From the cell containing the given text, extract its center point as (x, y) coordinate. 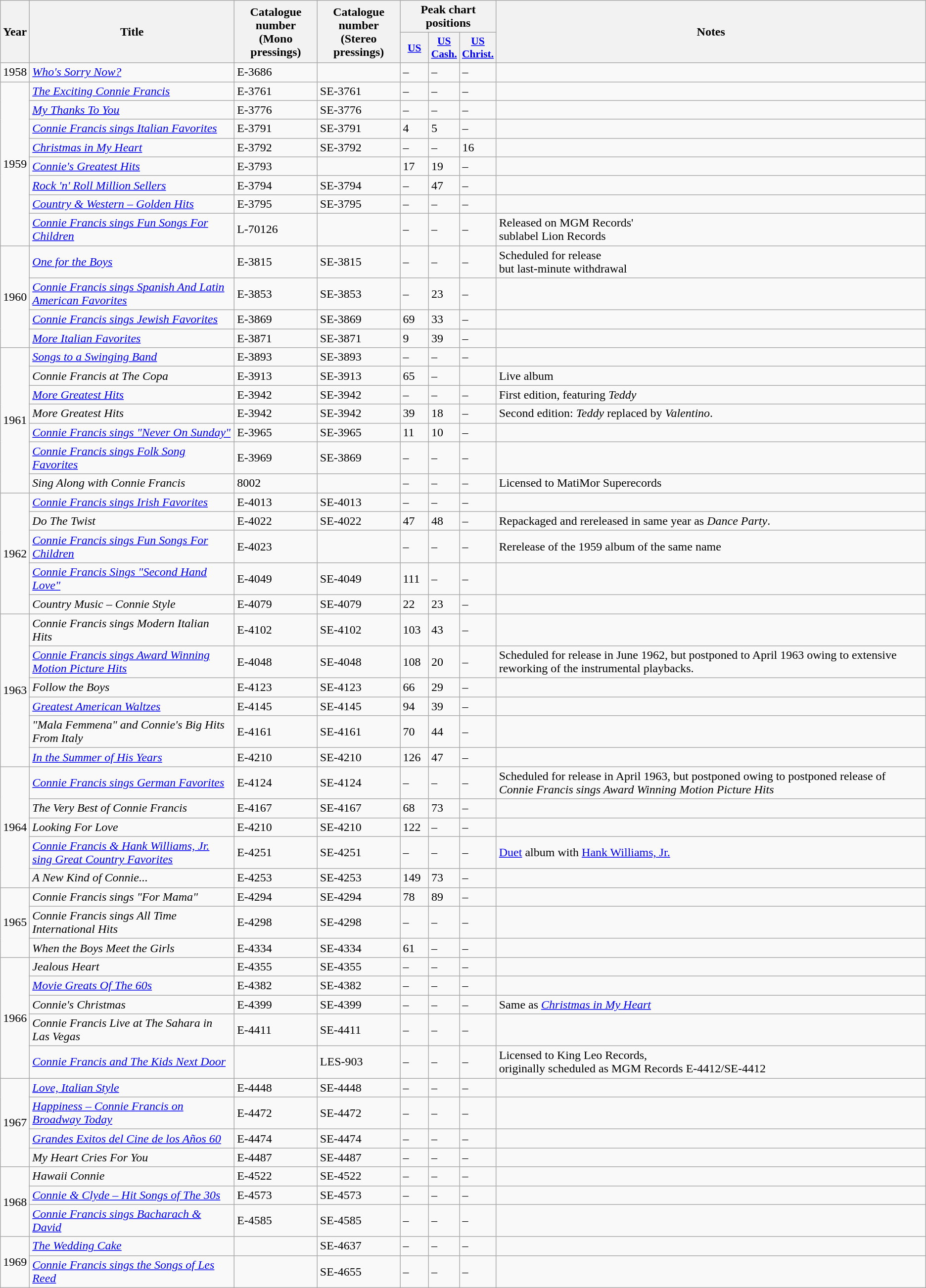
22 (415, 604)
48 (444, 521)
SE-3913 (359, 376)
1964 (15, 827)
E-3965 (276, 432)
"Mala Femmena" and Connie's Big Hits From Italy (132, 732)
E-3795 (276, 204)
E-4411 (276, 1030)
18 (444, 414)
33 (444, 320)
More Italian Favorites (132, 338)
SE-4411 (359, 1030)
L-70126 (276, 230)
SE-4487 (359, 1157)
Who's Sorry Now? (132, 72)
Hawaii Connie (132, 1176)
Scheduled for release in June 1962, but postponed to April 1963 owing to extensive reworking of the instrumental playbacks. (711, 662)
E-4102 (276, 629)
SE-4334 (359, 948)
Connie Francis sings "Never On Sunday" (132, 432)
19 (444, 166)
108 (415, 662)
122 (415, 827)
Connie Francis and The Kids Next Door (132, 1062)
Christmas in My Heart (132, 147)
SE-4123 (359, 688)
Connie Francis sings Bacharach & David (132, 1221)
SE-4573 (359, 1195)
SE-3965 (359, 432)
1960 (15, 296)
SE-4049 (359, 579)
First edition, featuring Teddy (711, 395)
126 (415, 757)
1958 (15, 72)
The Exciting Connie Francis (132, 91)
My Thanks To You (132, 110)
SE-4161 (359, 732)
In the Summer of His Years (132, 757)
Love, Italian Style (132, 1088)
Connie & Clyde – Hit Songs of The 30s (132, 1195)
USChrist. (478, 47)
E-3893 (276, 357)
Happiness – Connie Francis on Broadway Today (132, 1113)
SE-4022 (359, 521)
Repackaged and rereleased in same year as Dance Party. (711, 521)
E-3793 (276, 166)
Title (132, 32)
Connie Francis Live at The Sahara in Las Vegas (132, 1030)
E-3794 (276, 185)
E-4448 (276, 1088)
E-3792 (276, 147)
E-4123 (276, 688)
SE-4124 (359, 782)
11 (415, 432)
E-4585 (276, 1221)
LES-903 (359, 1062)
70 (415, 732)
1959 (15, 164)
69 (415, 320)
8002 (276, 483)
66 (415, 688)
Licensed to King Leo Records,originally scheduled as MGM Records E-4412/SE-4412 (711, 1062)
103 (415, 629)
SE-4145 (359, 706)
SE-4655 (359, 1271)
1969 (15, 1262)
Do The Twist (132, 521)
1961 (15, 420)
61 (415, 948)
US (415, 47)
Connie Francis sings German Favorites (132, 782)
SE-4167 (359, 808)
SE-4251 (359, 853)
E-3776 (276, 110)
Second edition: Teddy replaced by Valentino. (711, 414)
E-3869 (276, 320)
89 (444, 897)
94 (415, 706)
Follow the Boys (132, 688)
E-4472 (276, 1113)
Grandes Exitos del Cine de los Años 60 (132, 1139)
Connie's Greatest Hits (132, 166)
A New Kind of Connie... (132, 878)
1968 (15, 1202)
Peak chart positions (448, 17)
SE-3792 (359, 147)
USCash. (444, 47)
E-3853 (276, 294)
E-4522 (276, 1176)
149 (415, 878)
E-4399 (276, 1005)
29 (444, 688)
SE-4382 (359, 985)
Country Music – Connie Style (132, 604)
16 (478, 147)
Connie Francis sings Folk Song Favorites (132, 458)
9 (415, 338)
E-3686 (276, 72)
Connie Francis Sings "Second Hand Love" (132, 579)
E-4124 (276, 782)
78 (415, 897)
Duet album with Hank Williams, Jr. (711, 853)
10 (444, 432)
E-4023 (276, 546)
E-3913 (276, 376)
E-4161 (276, 732)
SE-4048 (359, 662)
68 (415, 808)
SE-4637 (359, 1246)
SE-3815 (359, 261)
My Heart Cries For You (132, 1157)
Rock 'n' Roll Million Sellers (132, 185)
E-4251 (276, 853)
The Very Best of Connie Francis (132, 808)
SE-3791 (359, 129)
SE-4522 (359, 1176)
SE-3853 (359, 294)
SE-4298 (359, 922)
Jealous Heart (132, 966)
E-4573 (276, 1195)
E-4013 (276, 502)
111 (415, 579)
Live album (711, 376)
E-4022 (276, 521)
SE-4448 (359, 1088)
SE-4102 (359, 629)
Connie's Christmas (132, 1005)
SE-4253 (359, 878)
SE-3794 (359, 185)
E-4382 (276, 985)
SE-3795 (359, 204)
Licensed to MatiMor Superecords (711, 483)
One for the Boys (132, 261)
SE-4472 (359, 1113)
4 (415, 129)
Looking For Love (132, 827)
20 (444, 662)
44 (444, 732)
Connie Francis sings Award Winning Motion Picture Hits (132, 662)
Sing Along with Connie Francis (132, 483)
When the Boys Meet the Girls (132, 948)
Same as Christmas in My Heart (711, 1005)
SE-4585 (359, 1221)
E-3761 (276, 91)
1966 (15, 1017)
E-3815 (276, 261)
E-3969 (276, 458)
SE-3893 (359, 357)
Scheduled for release in April 1963, but postponed owing to postponed release of Connie Francis sings Award Winning Motion Picture Hits (711, 782)
Connie Francis sings "For Mama" (132, 897)
Country & Western – Golden Hits (132, 204)
E-4049 (276, 579)
SE-4013 (359, 502)
E-4079 (276, 604)
E-4145 (276, 706)
E-4334 (276, 948)
SE-4355 (359, 966)
Connie Francis sings Modern Italian Hits (132, 629)
Connie Francis at The Copa (132, 376)
Movie Greats Of The 60s (132, 985)
SE-3761 (359, 91)
Connie Francis sings Italian Favorites (132, 129)
Rerelease of the 1959 album of the same name (711, 546)
1965 (15, 922)
43 (444, 629)
The Wedding Cake (132, 1246)
E-4253 (276, 878)
E-4167 (276, 808)
Connie Francis sings Spanish And Latin American Favorites (132, 294)
Released on MGM Records'sublabel Lion Records (711, 230)
1963 (15, 690)
E-4298 (276, 922)
Connie Francis sings All Time International Hits (132, 922)
Songs to a Swinging Band (132, 357)
5 (444, 129)
Greatest American Waltzes (132, 706)
Connie Francis sings Jewish Favorites (132, 320)
SE-4474 (359, 1139)
E-4048 (276, 662)
Connie Francis sings the Songs of Les Reed (132, 1271)
Connie Francis sings Irish Favorites (132, 502)
E-4474 (276, 1139)
SE-3776 (359, 110)
Connie Francis & Hank Williams, Jr.sing Great Country Favorites (132, 853)
E-3791 (276, 129)
E-4294 (276, 897)
E-4355 (276, 966)
65 (415, 376)
E-4487 (276, 1157)
SE-4294 (359, 897)
Year (15, 32)
SE-3871 (359, 338)
Catalogue number(Stereo pressings) (359, 32)
Notes (711, 32)
SE-4399 (359, 1005)
E-3871 (276, 338)
17 (415, 166)
1962 (15, 553)
Scheduled for releasebut last-minute withdrawal (711, 261)
1967 (15, 1123)
Catalogue number(Mono pressings) (276, 32)
SE-4079 (359, 604)
